Locate the cell with the specified text and output its [X, Y] center coordinate. 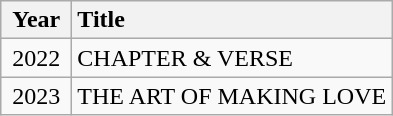
2023 [36, 96]
THE ART OF MAKING LOVE [232, 96]
CHAPTER & VERSE [232, 58]
Year [36, 20]
2022 [36, 58]
Title [232, 20]
